Identify which cell holds the provided text, then report its (x, y) central coordinate. 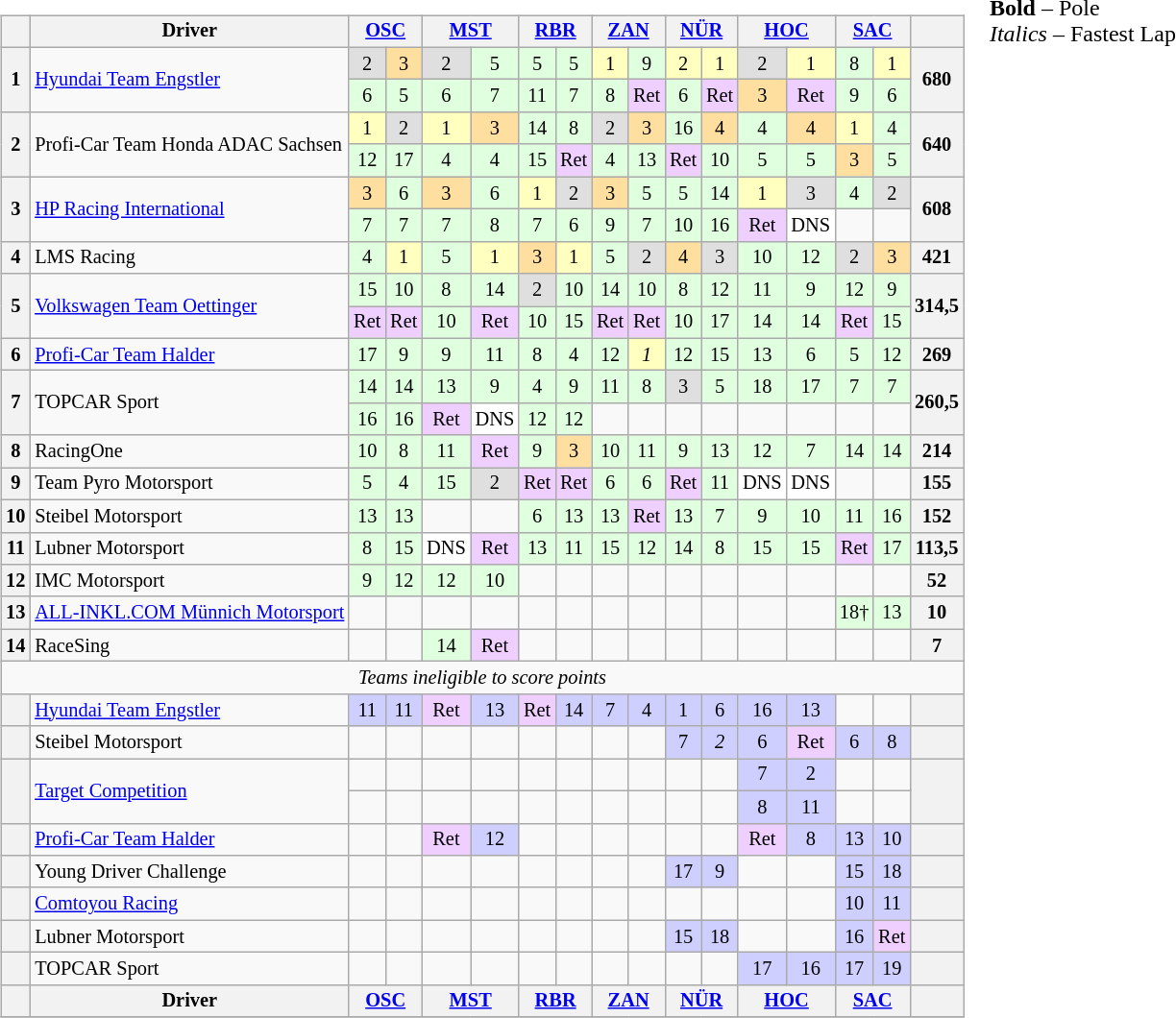
260,5 (937, 403)
Volkswagen Team Oettinger (189, 305)
IMC Motorsport (189, 581)
155 (937, 484)
ALL-INKL.COM Münnich Motorsport (189, 613)
640 (937, 144)
RaceSing (189, 645)
Comtoyou Racing (189, 904)
214 (937, 451)
Target Competition (189, 791)
Teams ineligible to score points (482, 678)
314,5 (937, 305)
269 (937, 354)
113,5 (937, 548)
Team Pyro Motorsport (189, 484)
LMS Racing (189, 257)
52 (937, 581)
152 (937, 516)
19 (892, 969)
680 (937, 79)
Young Driver Challenge (189, 872)
18† (854, 613)
421 (937, 257)
Profi-Car Team Honda ADAC Sachsen (189, 144)
HP Racing International (189, 209)
RacingOne (189, 451)
608 (937, 209)
